Find where the given text appears and provide that cell's center as (X, Y) coordinate. 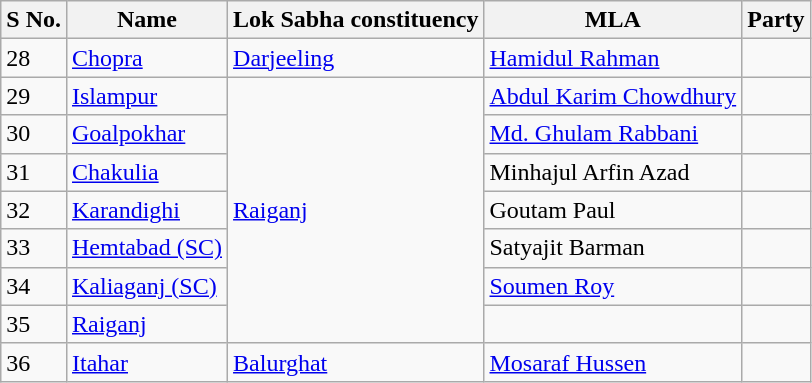
36 (34, 362)
Name (146, 20)
Goalpokhar (146, 134)
28 (34, 58)
33 (34, 248)
MLA (613, 20)
Chakulia (146, 172)
Party (776, 20)
Lok Sabha constituency (356, 20)
Kaliaganj (SC) (146, 286)
Islampur (146, 96)
S No. (34, 20)
Goutam Paul (613, 210)
Soumen Roy (613, 286)
Balurghat (356, 362)
29 (34, 96)
Minhajul Arfin Azad (613, 172)
34 (34, 286)
Abdul Karim Chowdhury (613, 96)
Karandighi (146, 210)
Darjeeling (356, 58)
Md. Ghulam Rabbani (613, 134)
Satyajit Barman (613, 248)
Hemtabad (SC) (146, 248)
30 (34, 134)
31 (34, 172)
Itahar (146, 362)
Chopra (146, 58)
35 (34, 324)
32 (34, 210)
Mosaraf Hussen (613, 362)
Hamidul Rahman (613, 58)
